Output the (x, y) coordinate of the center of the cell containing the given text.  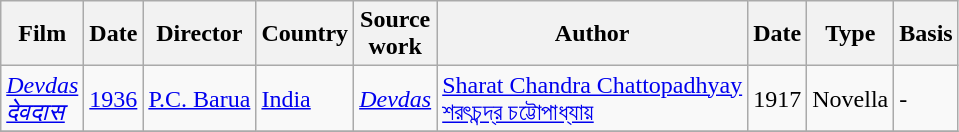
Sourcework (396, 34)
Director (200, 34)
Film (42, 34)
Sharat Chandra Chattopadhyayশরৎচন্দ্র চট্টোপাধ্যায় (592, 98)
- (926, 98)
India (305, 98)
Author (592, 34)
Novella (850, 98)
Devdas (396, 98)
Type (850, 34)
1936 (114, 98)
P.C. Barua (200, 98)
Country (305, 34)
Basis (926, 34)
1917 (778, 98)
Devdasदेवदास (42, 98)
